From the cell containing the given text, extract its center point as [x, y] coordinate. 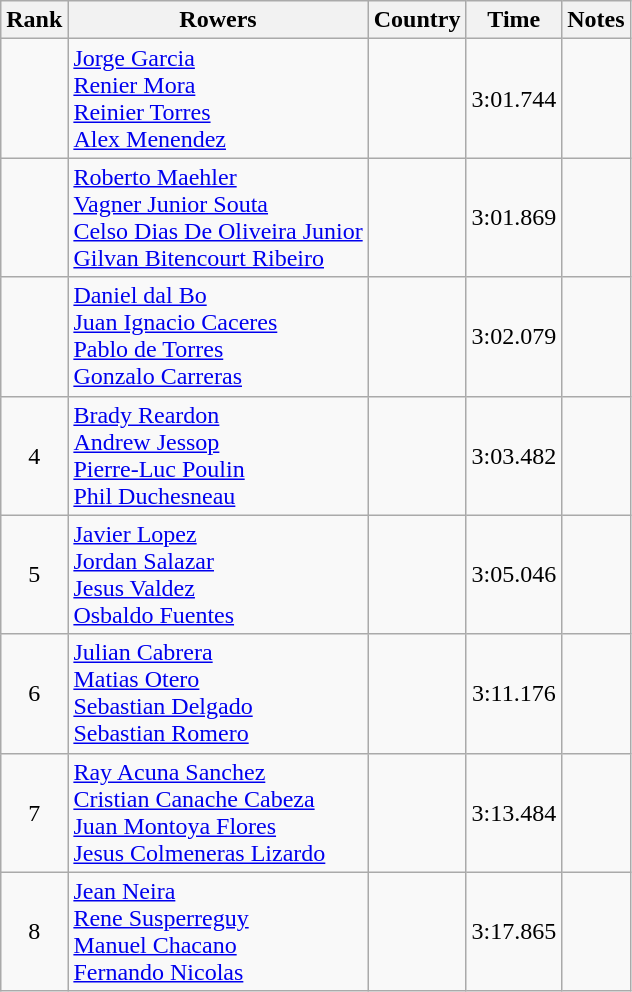
Daniel dal BoJuan Ignacio CaceresPablo de TorresGonzalo Carreras [218, 336]
3:11.176 [514, 694]
Jorge GarciaRenier MoraReinier TorresAlex Menendez [218, 98]
Country [417, 20]
Notes [596, 20]
Ray Acuna SanchezCristian Canache CabezaJuan Montoya FloresJesus Colmeneras Lizardo [218, 812]
7 [34, 812]
4 [34, 456]
Javier LopezJordan SalazarJesus ValdezOsbaldo Fuentes [218, 574]
Rowers [218, 20]
3:05.046 [514, 574]
Jean NeiraRene SusperreguyManuel ChacanoFernando Nicolas [218, 932]
Brady ReardonAndrew JessopPierre-Luc PoulinPhil Duchesneau [218, 456]
3:17.865 [514, 932]
3:13.484 [514, 812]
Roberto MaehlerVagner Junior SoutaCelso Dias De Oliveira JuniorGilvan Bitencourt Ribeiro [218, 218]
8 [34, 932]
6 [34, 694]
Rank [34, 20]
3:01.744 [514, 98]
Julian CabreraMatias OteroSebastian DelgadoSebastian Romero [218, 694]
3:03.482 [514, 456]
5 [34, 574]
3:01.869 [514, 218]
Time [514, 20]
3:02.079 [514, 336]
